Pinpoint the cell where the given text exists, returning its [X, Y] midpoint coordinate. 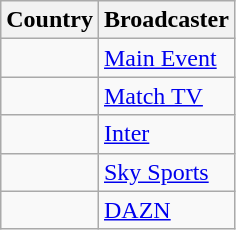
Main Event [166, 58]
Broadcaster [166, 20]
Match TV [166, 96]
Country [50, 20]
Inter [166, 134]
Sky Sports [166, 172]
DAZN [166, 210]
